Return the [X, Y] coordinate for the center point of the cell that contains the specified text.  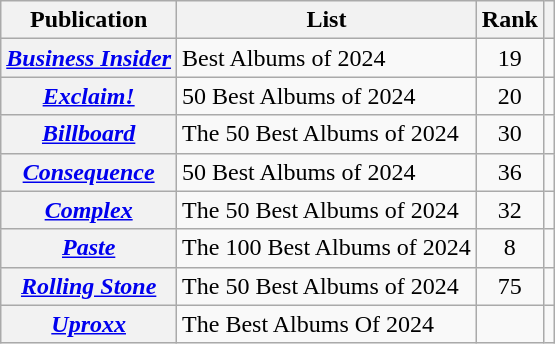
Best Albums of 2024 [327, 58]
Exclaim! [89, 96]
32 [510, 210]
List [327, 20]
Paste [89, 248]
Uproxx [89, 324]
Consequence [89, 172]
Publication [89, 20]
Rolling Stone [89, 286]
Business Insider [89, 58]
Rank [510, 20]
19 [510, 58]
8 [510, 248]
36 [510, 172]
Billboard [89, 134]
The 100 Best Albums of 2024 [327, 248]
30 [510, 134]
20 [510, 96]
Complex [89, 210]
The Best Albums Of 2024 [327, 324]
75 [510, 286]
